From the cell containing the given text, extract its center point as (X, Y) coordinate. 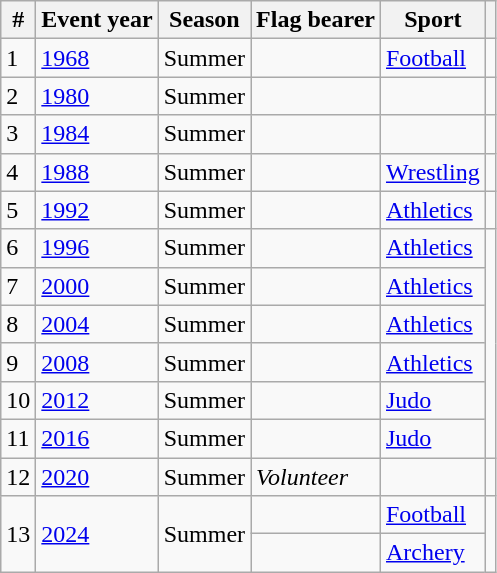
5 (18, 210)
1 (18, 58)
1968 (97, 58)
2016 (97, 438)
2 (18, 96)
2020 (97, 477)
2012 (97, 400)
Flag bearer (316, 20)
4 (18, 172)
Archery (432, 553)
2004 (97, 324)
10 (18, 400)
Volunteer (316, 477)
1992 (97, 210)
6 (18, 248)
# (18, 20)
Event year (97, 20)
2008 (97, 362)
11 (18, 438)
8 (18, 324)
1984 (97, 134)
1996 (97, 248)
Season (204, 20)
2024 (97, 534)
13 (18, 534)
Sport (432, 20)
7 (18, 286)
2000 (97, 286)
9 (18, 362)
3 (18, 134)
1988 (97, 172)
12 (18, 477)
1980 (97, 96)
Wrestling (432, 172)
